Detect which cell encompasses the target text, then output its [X, Y] center coordinate. 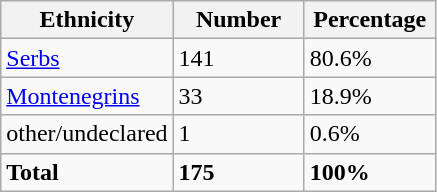
Montenegrins [87, 96]
33 [238, 96]
141 [238, 58]
Ethnicity [87, 20]
0.6% [370, 134]
1 [238, 134]
175 [238, 172]
Percentage [370, 20]
Total [87, 172]
other/undeclared [87, 134]
100% [370, 172]
Serbs [87, 58]
Number [238, 20]
80.6% [370, 58]
18.9% [370, 96]
